Provide the [x, y] coordinate of the cell's center where the given text is located.  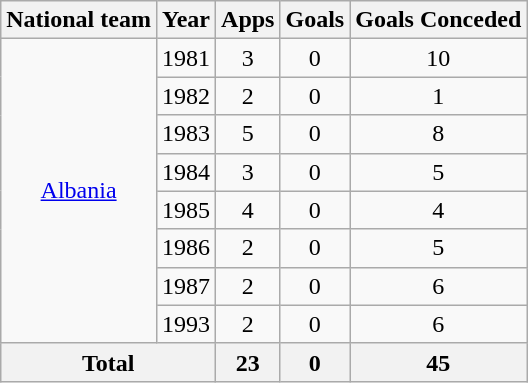
1981 [186, 58]
National team [79, 20]
23 [248, 362]
1 [438, 96]
Year [186, 20]
Goals Conceded [438, 20]
1984 [186, 172]
Goals [315, 20]
1987 [186, 286]
1986 [186, 248]
1985 [186, 210]
1993 [186, 324]
Albania [79, 191]
Apps [248, 20]
10 [438, 58]
8 [438, 134]
1983 [186, 134]
1982 [186, 96]
45 [438, 362]
Total [108, 362]
